Return the (X, Y) coordinate for the center point of the cell that contains the specified text.  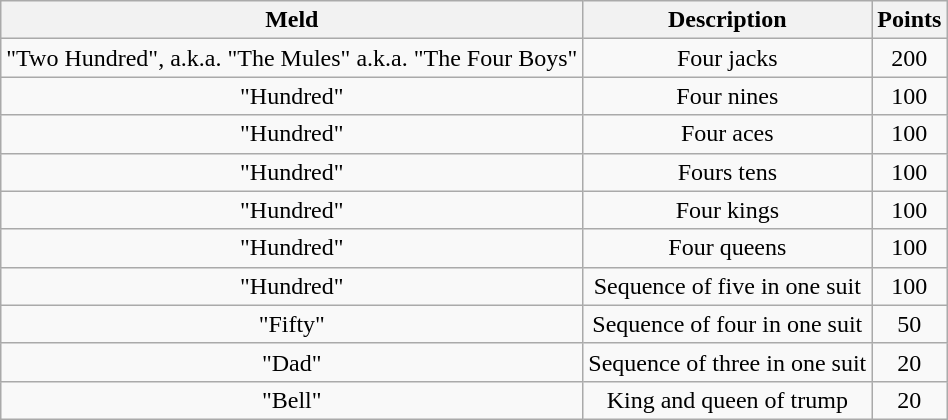
Sequence of three in one suit (728, 362)
Meld (292, 20)
Description (728, 20)
Four aces (728, 134)
Four kings (728, 210)
Four queens (728, 248)
"Bell" (292, 400)
King and queen of trump (728, 400)
Points (910, 20)
50 (910, 324)
Four nines (728, 96)
Fours tens (728, 172)
"Fifty" (292, 324)
Four jacks (728, 58)
Sequence of four in one suit (728, 324)
Sequence of five in one suit (728, 286)
"Two Hundred", a.k.a. "The Mules" a.k.a. "The Four Boys" (292, 58)
"Dad" (292, 362)
200 (910, 58)
